Provide the (x, y) coordinate of the cell's center where the given text is located.  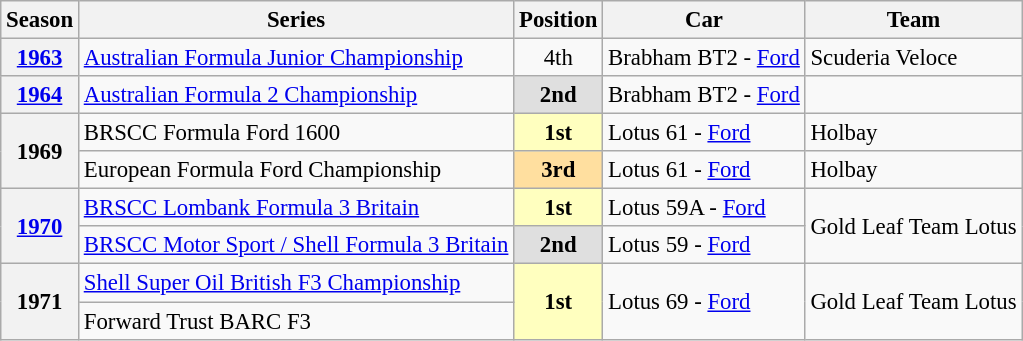
Lotus 59A - Ford (704, 208)
1964 (40, 95)
Scuderia Veloce (914, 58)
Lotus 69 - Ford (704, 302)
BRSCC Formula Ford 1600 (296, 133)
1963 (40, 58)
Position (558, 20)
3rd (558, 170)
4th (558, 58)
Shell Super Oil British F3 Championship (296, 283)
Australian Formula Junior Championship (296, 58)
1970 (40, 226)
Australian Formula 2 Championship (296, 95)
Lotus 59 - Ford (704, 245)
Series (296, 20)
Forward Trust BARC F3 (296, 321)
European Formula Ford Championship (296, 170)
Team (914, 20)
BRSCC Lombank Formula 3 Britain (296, 208)
1971 (40, 302)
Season (40, 20)
Car (704, 20)
BRSCC Motor Sport / Shell Formula 3 Britain (296, 245)
1969 (40, 152)
